Extract the [x, y] coordinate from the center of the cell holding the provided text.  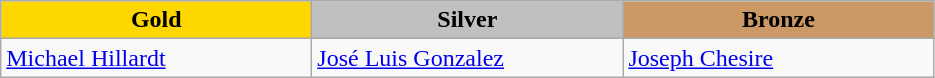
Michael Hillardt [156, 58]
Joseph Chesire [778, 58]
Gold [156, 20]
Silver [468, 20]
Bronze [778, 20]
José Luis Gonzalez [468, 58]
